Output the [x, y] coordinate of the center of the cell containing the given text.  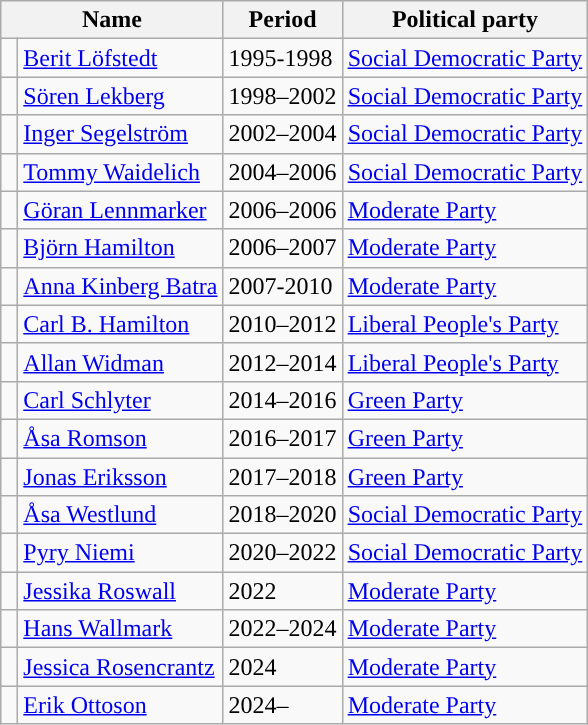
Erik Ottoson [120, 705]
Hans Wallmark [120, 629]
2007-2010 [282, 286]
Anna Kinberg Batra [120, 286]
Name [112, 20]
Björn Hamilton [120, 248]
1998–2002 [282, 96]
Inger Segelström [120, 134]
Political party [465, 20]
2024 [282, 667]
2002–2004 [282, 134]
1995-1998 [282, 58]
2016–2017 [282, 438]
Berit Löfstedt [120, 58]
2006–2006 [282, 210]
Sören Lekberg [120, 96]
2017–2018 [282, 477]
2004–2006 [282, 172]
2024– [282, 705]
2022 [282, 591]
2006–2007 [282, 248]
Jonas Eriksson [120, 477]
Göran Lennmarker [120, 210]
Tommy Waidelich [120, 172]
Åsa Westlund [120, 515]
Allan Widman [120, 362]
2010–2012 [282, 324]
Åsa Romson [120, 438]
Pyry Niemi [120, 553]
Carl B. Hamilton [120, 324]
2020–2022 [282, 553]
Carl Schlyter [120, 400]
Period [282, 20]
2022–2024 [282, 629]
Jessika Roswall [120, 591]
2014–2016 [282, 400]
Jessica Rosencrantz [120, 667]
2012–2014 [282, 362]
2018–2020 [282, 515]
